Find where the given text appears and provide that cell's center as (X, Y) coordinate. 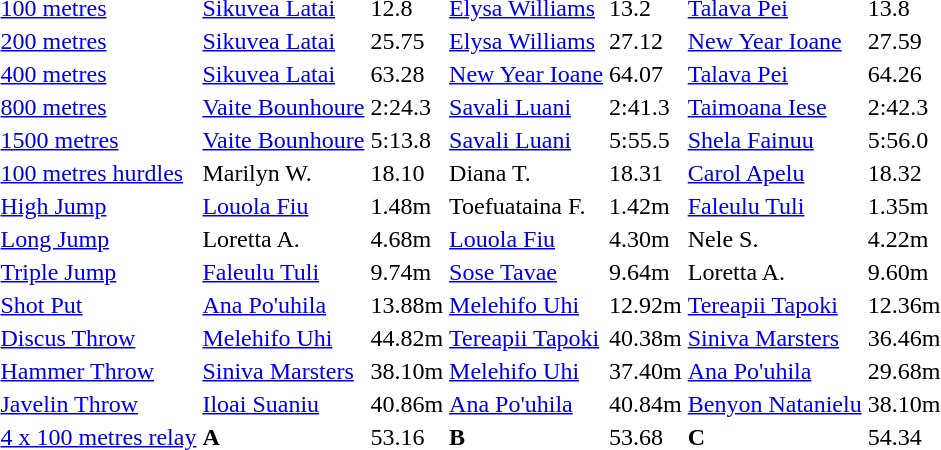
Carol Apelu (774, 173)
2:24.3 (407, 107)
40.86m (407, 404)
44.82m (407, 338)
5:55.5 (646, 140)
13.88m (407, 305)
18.10 (407, 173)
4.68m (407, 239)
12.92m (646, 305)
40.38m (646, 338)
Shela Fainuu (774, 140)
Diana T. (526, 173)
Marilyn W. (284, 173)
40.84m (646, 404)
25.75 (407, 41)
9.64m (646, 272)
37.40m (646, 371)
Iloai Suaniu (284, 404)
4.30m (646, 239)
38.10m (407, 371)
1.42m (646, 206)
27.12 (646, 41)
63.28 (407, 74)
9.74m (407, 272)
Toefuataina F. (526, 206)
Talava Pei (774, 74)
18.31 (646, 173)
Taimoana Iese (774, 107)
64.07 (646, 74)
Benyon Natanielu (774, 404)
1.48m (407, 206)
2:41.3 (646, 107)
Nele S. (774, 239)
5:13.8 (407, 140)
Elysa Williams (526, 41)
Sose Tavae (526, 272)
